Search for the cell housing the specified text and yield its [X, Y] center coordinate. 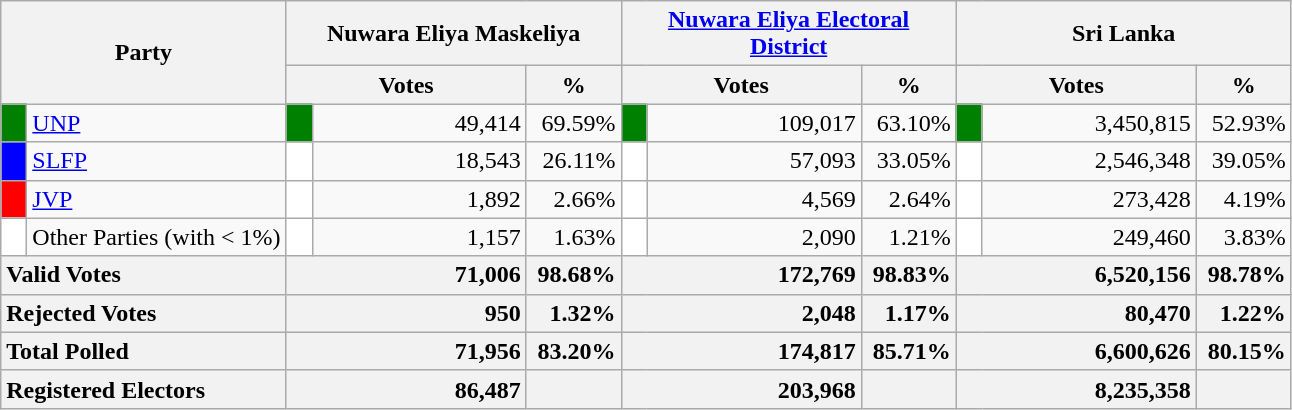
4.19% [1244, 199]
UNP [156, 123]
71,956 [406, 351]
85.71% [908, 351]
57,093 [754, 161]
98.83% [908, 275]
3,450,815 [1089, 123]
71,006 [406, 275]
Nuwara Eliya Maskeliya [454, 34]
JVP [156, 199]
Registered Electors [144, 389]
1.32% [574, 313]
172,769 [741, 275]
4,569 [754, 199]
2,090 [754, 237]
98.78% [1244, 275]
2.64% [908, 199]
6,520,156 [1076, 275]
1.17% [908, 313]
52.93% [1244, 123]
Valid Votes [144, 275]
2.66% [574, 199]
109,017 [754, 123]
49,414 [419, 123]
Party [144, 52]
1.63% [574, 237]
98.68% [574, 275]
Sri Lanka [1124, 34]
Total Polled [144, 351]
273,428 [1089, 199]
83.20% [574, 351]
1,892 [419, 199]
2,546,348 [1089, 161]
SLFP [156, 161]
950 [406, 313]
63.10% [908, 123]
1,157 [419, 237]
6,600,626 [1076, 351]
249,460 [1089, 237]
2,048 [741, 313]
80.15% [1244, 351]
174,817 [741, 351]
33.05% [908, 161]
Nuwara Eliya Electoral District [788, 34]
Rejected Votes [144, 313]
203,968 [741, 389]
3.83% [1244, 237]
18,543 [419, 161]
69.59% [574, 123]
1.22% [1244, 313]
1.21% [908, 237]
26.11% [574, 161]
8,235,358 [1076, 389]
80,470 [1076, 313]
39.05% [1244, 161]
Other Parties (with < 1%) [156, 237]
86,487 [406, 389]
